From the cell containing the given text, extract its center point as [x, y] coordinate. 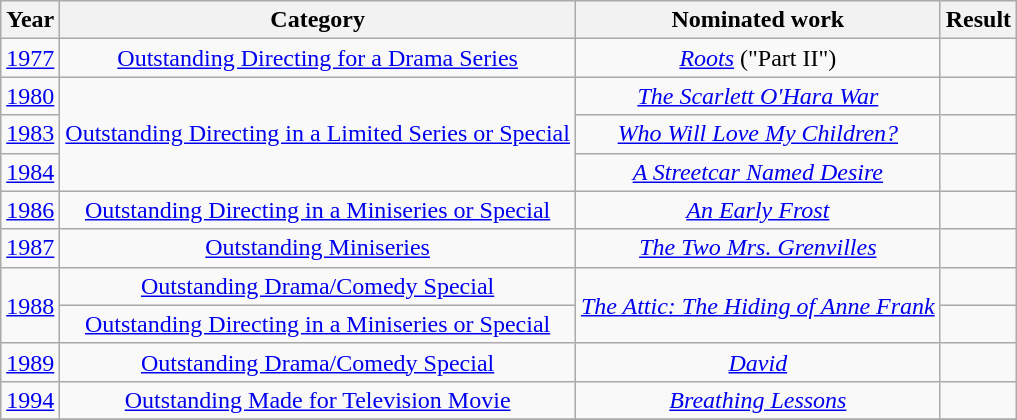
A Streetcar Named Desire [758, 172]
The Scarlett O'Hara War [758, 96]
Breathing Lessons [758, 400]
David [758, 362]
The Attic: The Hiding of Anne Frank [758, 305]
Who Will Love My Children? [758, 134]
Result [978, 20]
Year [30, 20]
The Two Mrs. Grenvilles [758, 248]
1984 [30, 172]
1994 [30, 400]
1986 [30, 210]
Category [318, 20]
Outstanding Directing for a Drama Series [318, 58]
1983 [30, 134]
Outstanding Miniseries [318, 248]
Outstanding Made for Television Movie [318, 400]
1988 [30, 305]
1980 [30, 96]
1977 [30, 58]
Roots ("Part II") [758, 58]
Nominated work [758, 20]
An Early Frost [758, 210]
1989 [30, 362]
Outstanding Directing in a Limited Series or Special [318, 134]
1987 [30, 248]
